Detect which cell encompasses the target text, then output its [x, y] center coordinate. 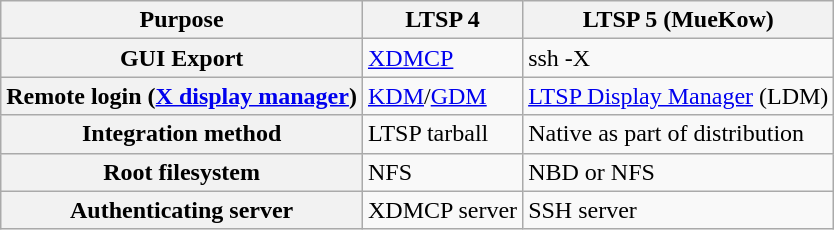
KDM/GDM [442, 96]
XDMCP server [442, 210]
Root filesystem [182, 172]
NBD or NFS [678, 172]
XDMCP [442, 58]
ssh -X [678, 58]
LTSP 5 (MueKow) [678, 20]
Purpose [182, 20]
LTSP tarball [442, 134]
Authenticating server [182, 210]
Native as part of distribution [678, 134]
SSH server [678, 210]
LTSP Display Manager (LDM) [678, 96]
NFS [442, 172]
LTSP 4 [442, 20]
Remote login (X display manager) [182, 96]
GUI Export [182, 58]
Integration method [182, 134]
